Locate the cell with the specified text and output its (x, y) center coordinate. 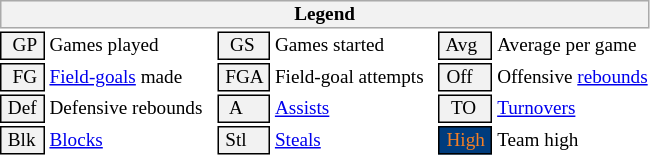
TO (466, 108)
Average per game (573, 46)
Assists (354, 108)
Def (22, 108)
Blk (22, 140)
Legend (324, 14)
Steals (354, 140)
Off (466, 77)
Defensive rebounds (131, 108)
Games played (131, 46)
Games started (354, 46)
FG (22, 77)
FGA (244, 77)
A (244, 108)
Field-goal attempts (354, 77)
Blocks (131, 140)
GS (244, 46)
Stl (244, 140)
Avg (466, 46)
GP (22, 46)
High (466, 140)
Team high (573, 140)
Offensive rebounds (573, 77)
Turnovers (573, 108)
Field-goals made (131, 77)
